For the text-containing cell, return its midpoint in (X, Y) coordinate format. 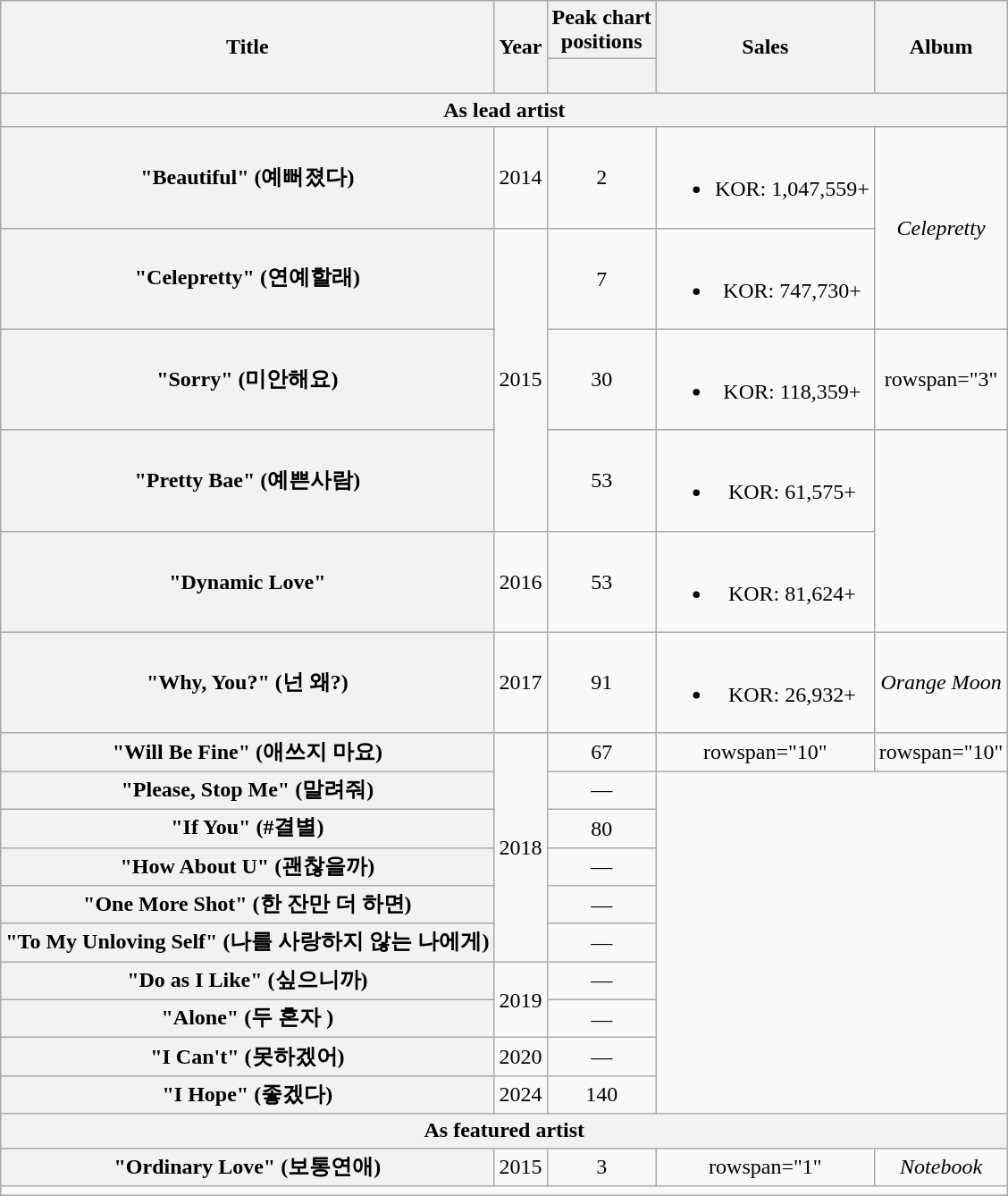
140 (601, 1094)
3 (601, 1167)
KOR: 747,730+ (765, 279)
As featured artist (504, 1131)
30 (601, 379)
"Sorry" (미안해요) (248, 379)
Year (520, 46)
"How About U" (괜찮을까) (248, 867)
80 (601, 828)
67 (601, 753)
"To My Unloving Self" (나를 사랑하지 않는 나에게) (248, 942)
91 (601, 683)
2018 (520, 847)
Album (941, 46)
"Please, Stop Me" (말려줘) (248, 790)
Orange Moon (941, 683)
"Ordinary Love" (보통연애) (248, 1167)
2017 (520, 683)
rowspan="1" (765, 1167)
"I Can't" (못하겠어) (248, 1057)
KOR: 118,359+ (765, 379)
2016 (520, 581)
2019 (520, 999)
2 (601, 177)
"Alone" (두 혼자 ) (248, 1019)
KOR: 61,575+ (765, 481)
Notebook (941, 1167)
Peak chartpositions (601, 30)
Celepretty (941, 228)
"Pretty Bae" (예쁜사람) (248, 481)
2024 (520, 1094)
"If You" (#결별) (248, 828)
7 (601, 279)
"I Hope" (좋겠다) (248, 1094)
"Do as I Like" (싶으니까) (248, 981)
"Beautiful" (예뻐졌다) (248, 177)
"Why, You?" (넌 왜?) (248, 683)
2014 (520, 177)
Title (248, 46)
KOR: 81,624+ (765, 581)
2020 (520, 1057)
As lead artist (504, 110)
"Celepretty" (연예할래) (248, 279)
"Dynamic Love" (248, 581)
"One More Shot" (한 잔만 더 하면) (248, 905)
Sales (765, 46)
KOR: 1,047,559+ (765, 177)
"Will Be Fine" (애쓰지 마요) (248, 753)
rowspan="3" (941, 379)
KOR: 26,932+ (765, 683)
